Search for the cell housing the specified text and yield its [X, Y] center coordinate. 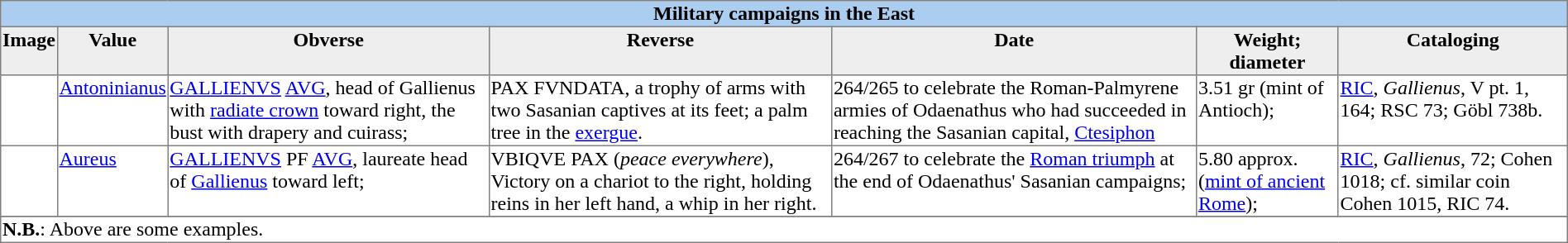
RIC, Gallienus, 72; Cohen 1018; cf. similar coin Cohen 1015, RIC 74. [1452, 181]
Date [1014, 50]
Value [112, 50]
264/267 to celebrate the Roman triumph at the end of Odaenathus' Sasanian campaigns; [1014, 181]
Antoninianus [112, 111]
Reverse [660, 50]
Cataloging [1452, 50]
Military campaigns in the East [784, 14]
Image [29, 50]
Obverse [328, 50]
GALLIENVS AVG, head of Gallienus with radiate crown toward right, the bust with drapery and cuirass; [328, 111]
3.51 gr (mint of Antioch); [1268, 111]
VBIQVE PAX (peace everywhere), Victory on a chariot to the right, holding reins in her left hand, a whip in her right. [660, 181]
Aureus [112, 181]
Weight; diameter [1268, 50]
N.B.: Above are some examples. [784, 230]
GALLIENVS PF AVG, laureate head of Gallienus toward left; [328, 181]
264/265 to celebrate the Roman-Palmyrene armies of Odaenathus who had succeeded in reaching the Sasanian capital, Ctesiphon [1014, 111]
RIC, Gallienus, V pt. 1, 164; RSC 73; Göbl 738b. [1452, 111]
PAX FVNDATA, a trophy of arms with two Sasanian captives at its feet; a palm tree in the exergue. [660, 111]
5.80 approx. (mint of ancient Rome); [1268, 181]
